For the text-containing cell, return its midpoint in [x, y] coordinate format. 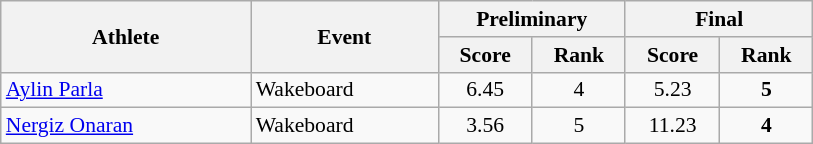
Athlete [126, 36]
Aylin Parla [126, 90]
Event [344, 36]
5.23 [672, 90]
3.56 [485, 126]
Preliminary [532, 19]
6.45 [485, 90]
Nergiz Onaran [126, 126]
Final [718, 19]
11.23 [672, 126]
